From the cell containing the given text, extract its center point as (x, y) coordinate. 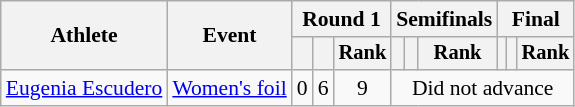
Round 1 (342, 19)
0 (302, 88)
6 (324, 88)
Athlete (84, 36)
Event (229, 36)
Women's foil (229, 88)
Semifinals (444, 19)
9 (363, 88)
Did not advance (482, 88)
Final (536, 19)
Eugenia Escudero (84, 88)
